From the cell containing the given text, extract its center point as [X, Y] coordinate. 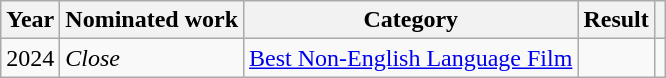
Best Non-English Language Film [411, 58]
Nominated work [152, 20]
Category [411, 20]
Result [616, 20]
Year [30, 20]
Close [152, 58]
2024 [30, 58]
